Search for the cell housing the specified text and yield its (x, y) center coordinate. 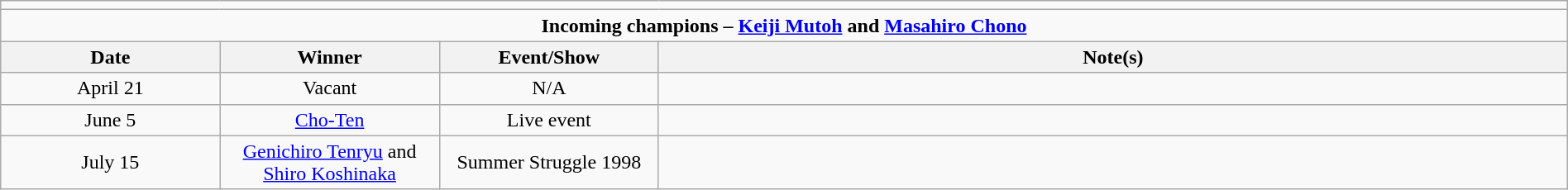
Genichiro Tenryu and Shiro Koshinaka (329, 162)
Cho-Ten (329, 120)
July 15 (111, 162)
Incoming champions – Keiji Mutoh and Masahiro Chono (784, 26)
Live event (549, 120)
June 5 (111, 120)
Date (111, 57)
Note(s) (1113, 57)
Vacant (329, 88)
Winner (329, 57)
Event/Show (549, 57)
Summer Struggle 1998 (549, 162)
April 21 (111, 88)
N/A (549, 88)
